Detect which cell encompasses the target text, then output its [x, y] center coordinate. 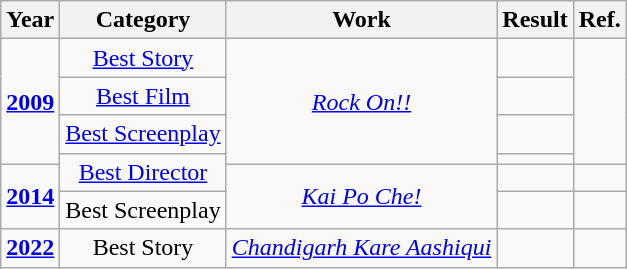
2014 [30, 196]
2022 [30, 248]
Best Film [143, 96]
Year [30, 20]
Ref. [600, 20]
Kai Po Che! [362, 196]
Result [535, 20]
Category [143, 20]
Rock On!! [362, 102]
Chandigarh Kare Aashiqui [362, 248]
Best Director [143, 172]
Work [362, 20]
2009 [30, 102]
